Extract the (x, y) coordinate from the center of the cell holding the provided text.  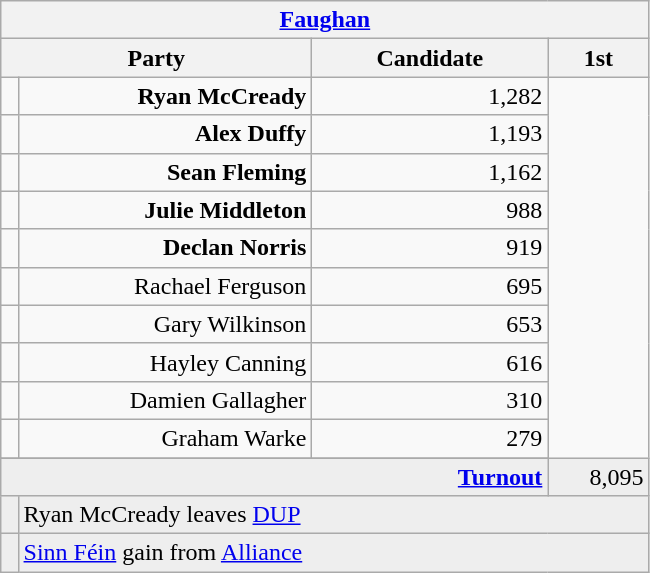
Sean Fleming (165, 172)
1,193 (430, 134)
279 (430, 438)
Hayley Canning (165, 362)
8,095 (598, 477)
Declan Norris (165, 248)
695 (430, 286)
1,162 (430, 172)
Faughan (325, 20)
Julie Middleton (165, 210)
Graham Warke (165, 438)
Alex Duffy (165, 134)
Candidate (430, 58)
Damien Gallagher (165, 400)
988 (430, 210)
1st (598, 58)
653 (430, 324)
Rachael Ferguson (165, 286)
919 (430, 248)
Turnout (274, 477)
310 (430, 400)
Gary Wilkinson (165, 324)
1,282 (430, 96)
Ryan McCready (165, 96)
Sinn Féin gain from Alliance (334, 553)
Ryan McCready leaves DUP (334, 515)
616 (430, 362)
Party (156, 58)
